Capture the cell that displays the provided text and extract its [x, y] central coordinate. 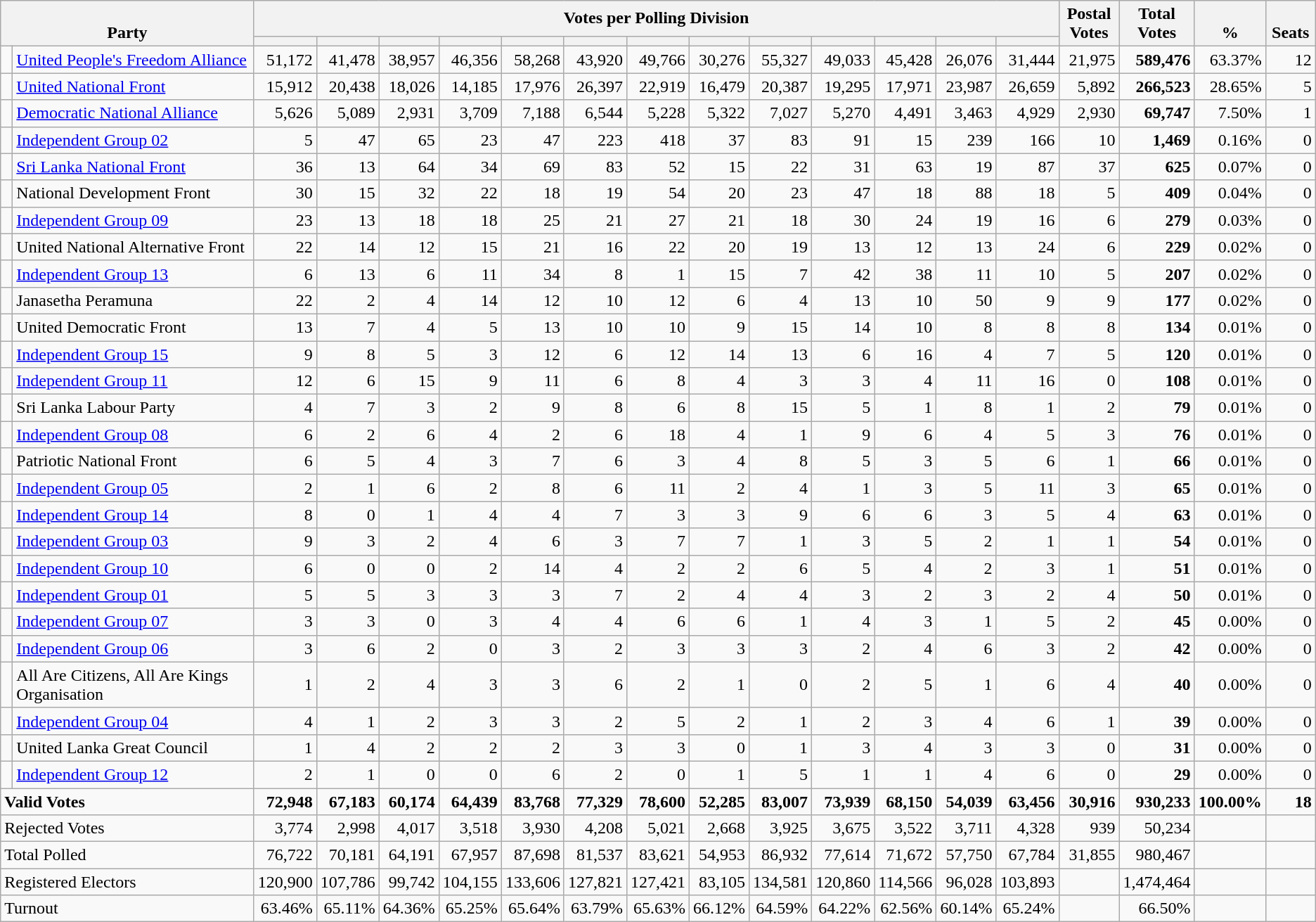
26,659 [1028, 87]
980,467 [1157, 855]
4,208 [595, 828]
60.14% [966, 909]
28.65% [1230, 87]
103,893 [1028, 882]
2,931 [409, 113]
60,174 [409, 801]
Independent Group 07 [134, 622]
229 [1157, 247]
100.00% [1230, 801]
83,768 [533, 801]
68,150 [905, 801]
Democratic National Alliance [134, 113]
25 [533, 220]
54,039 [966, 801]
Rejected Votes [127, 828]
5,270 [844, 113]
Sri Lanka Labour Party [134, 408]
39 [1157, 721]
64.59% [780, 909]
% [1230, 24]
127,821 [595, 882]
29 [1157, 774]
88 [966, 193]
418 [658, 140]
166 [1028, 140]
65.11% [347, 909]
Independent Group 01 [134, 595]
Independent Group 09 [134, 220]
77,614 [844, 855]
87,698 [533, 855]
Independent Group 10 [134, 568]
55,327 [780, 60]
134 [1157, 327]
107,786 [347, 882]
United National Alternative Front [134, 247]
Valid Votes [127, 801]
589,476 [1157, 60]
31,855 [1089, 855]
52,285 [720, 801]
Registered Electors [127, 882]
409 [1157, 193]
120,900 [285, 882]
4,017 [409, 828]
Turnout [127, 909]
65.25% [470, 909]
64,191 [409, 855]
69 [533, 167]
7.50% [1230, 113]
Janasetha Peramuna [134, 300]
64.36% [409, 909]
5,626 [285, 113]
Independent Group 06 [134, 648]
930,233 [1157, 801]
279 [1157, 220]
30,916 [1089, 801]
2,668 [720, 828]
Independent Group 13 [134, 274]
19,295 [844, 87]
Votes per Polling Division [657, 18]
17,976 [533, 87]
66.50% [1157, 909]
3,930 [533, 828]
64 [409, 167]
20,387 [780, 87]
26,397 [595, 87]
127,421 [658, 882]
49,033 [844, 60]
76 [1157, 435]
2,998 [347, 828]
67,784 [1028, 855]
64.22% [844, 909]
1,474,464 [1157, 882]
20,438 [347, 87]
79 [1157, 408]
0.04% [1230, 193]
65.63% [658, 909]
14,185 [470, 87]
77,329 [595, 801]
120 [1157, 354]
5,892 [1089, 87]
0.07% [1230, 167]
17,971 [905, 87]
50,234 [1157, 828]
7,027 [780, 113]
58,268 [533, 60]
36 [285, 167]
0.16% [1230, 140]
67,957 [470, 855]
54,953 [720, 855]
Patriotic National Front [134, 461]
63,456 [1028, 801]
3,925 [780, 828]
3,709 [470, 113]
4,929 [1028, 113]
Total Votes [1157, 24]
3,522 [905, 828]
26,076 [966, 60]
38 [905, 274]
5,228 [658, 113]
15,912 [285, 87]
Independent Group 02 [134, 140]
83,105 [720, 882]
71,672 [905, 855]
120,860 [844, 882]
66.12% [720, 909]
2,930 [1089, 113]
65.64% [533, 909]
United Democratic Front [134, 327]
All Are Citizens, All Are Kings Organisation [134, 685]
625 [1157, 167]
96,028 [966, 882]
3,518 [470, 828]
United National Front [134, 87]
0.03% [1230, 220]
23,987 [966, 87]
31,444 [1028, 60]
1,469 [1157, 140]
83,007 [780, 801]
72,948 [285, 801]
30,276 [720, 60]
177 [1157, 300]
4,491 [905, 113]
83,621 [658, 855]
Independent Group 08 [134, 435]
45,428 [905, 60]
Independent Group 03 [134, 542]
266,523 [1157, 87]
Party [127, 24]
Independent Group 04 [134, 721]
87 [1028, 167]
73,939 [844, 801]
3,711 [966, 828]
51,172 [285, 60]
41,478 [347, 60]
National Development Front [134, 193]
Sri Lanka National Front [134, 167]
Total Polled [127, 855]
3,774 [285, 828]
Seats [1291, 24]
62.56% [905, 909]
70,181 [347, 855]
108 [1157, 381]
63.37% [1230, 60]
4,328 [1028, 828]
18,026 [409, 87]
43,920 [595, 60]
7,188 [533, 113]
PostalVotes [1089, 24]
81,537 [595, 855]
86,932 [780, 855]
Independent Group 14 [134, 515]
78,600 [658, 801]
76,722 [285, 855]
32 [409, 193]
99,742 [409, 882]
134,581 [780, 882]
52 [658, 167]
5,322 [720, 113]
Independent Group 15 [134, 354]
5,021 [658, 828]
40 [1157, 685]
Independent Group 11 [134, 381]
6,544 [595, 113]
239 [966, 140]
46,356 [470, 60]
49,766 [658, 60]
United Lanka Great Council [134, 748]
51 [1157, 568]
38,957 [409, 60]
27 [658, 220]
3,675 [844, 828]
91 [844, 140]
57,750 [966, 855]
65.24% [1028, 909]
Independent Group 05 [134, 488]
Independent Group 12 [134, 774]
21,975 [1089, 60]
114,566 [905, 882]
104,155 [470, 882]
939 [1089, 828]
3,463 [966, 113]
67,183 [347, 801]
45 [1157, 622]
64,439 [470, 801]
63.79% [595, 909]
207 [1157, 274]
5,089 [347, 113]
66 [1157, 461]
133,606 [533, 882]
63.46% [285, 909]
69,747 [1157, 113]
16,479 [720, 87]
United People's Freedom Alliance [134, 60]
223 [595, 140]
22,919 [658, 87]
